Identify which cell holds the provided text, then report its (x, y) central coordinate. 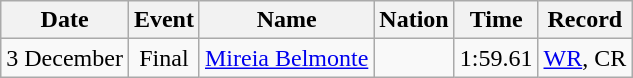
Record (585, 20)
Final (164, 58)
Nation (414, 20)
3 December (65, 58)
WR, CR (585, 58)
Event (164, 20)
Time (496, 20)
1:59.61 (496, 58)
Date (65, 20)
Mireia Belmonte (286, 58)
Name (286, 20)
